Pinpoint the cell where the given text exists, returning its (x, y) midpoint coordinate. 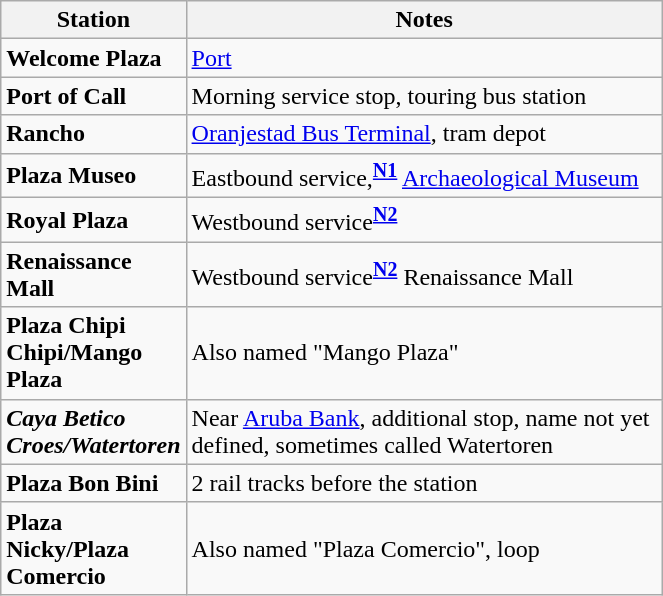
Renaissance Mall (94, 274)
Notes (424, 20)
Welcome Plaza (94, 58)
Caya Betico Croes/Watertoren (94, 432)
Also named "Mango Plaza" (424, 353)
Plaza Bon Bini (94, 483)
Also named "Plaza Comercio", loop (424, 548)
Westbound serviceN2 Renaissance Mall (424, 274)
Plaza Museo (94, 176)
Station (94, 20)
Port (424, 58)
Oranjestad Bus Terminal, tram depot (424, 134)
Plaza Chipi Chipi/Mango Plaza (94, 353)
Westbound serviceN2 (424, 220)
2 rail tracks before the station (424, 483)
Near Aruba Bank, additional stop, name not yet defined, sometimes called Watertoren (424, 432)
Eastbound service,N1 Archaeological Museum (424, 176)
Royal Plaza (94, 220)
Rancho (94, 134)
Port of Call (94, 96)
Morning service stop, touring bus station (424, 96)
Plaza Nicky/Plaza Comercio (94, 548)
